Scan for the cell matching the given text and deliver its [x, y] coordinate at center. 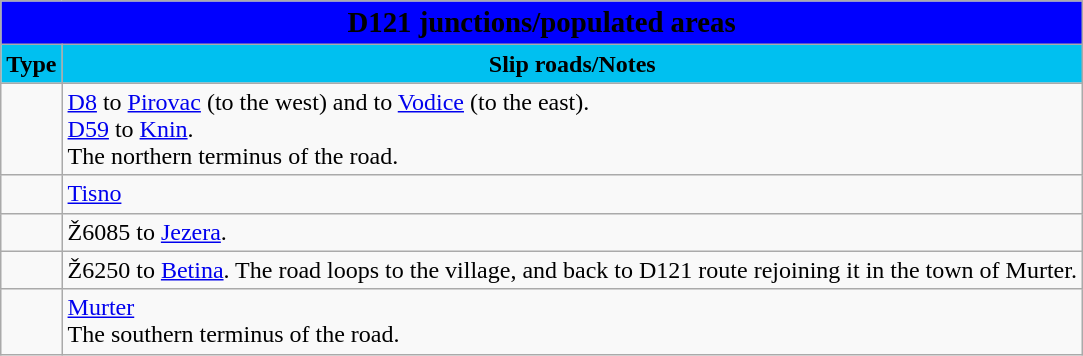
Ž6250 to Betina. The road loops to the village, and back to D121 route rejoining it in the town of Murter. [572, 270]
Tisno [572, 194]
Ž6085 to Jezera. [572, 232]
Type [32, 64]
D121 junctions/populated areas [542, 23]
MurterThe southern terminus of the road. [572, 322]
D8 to Pirovac (to the west) and to Vodice (to the east). D59 to Knin.The northern terminus of the road. [572, 129]
Slip roads/Notes [572, 64]
